Provide the (x, y) coordinate of the cell's center where the given text is located.  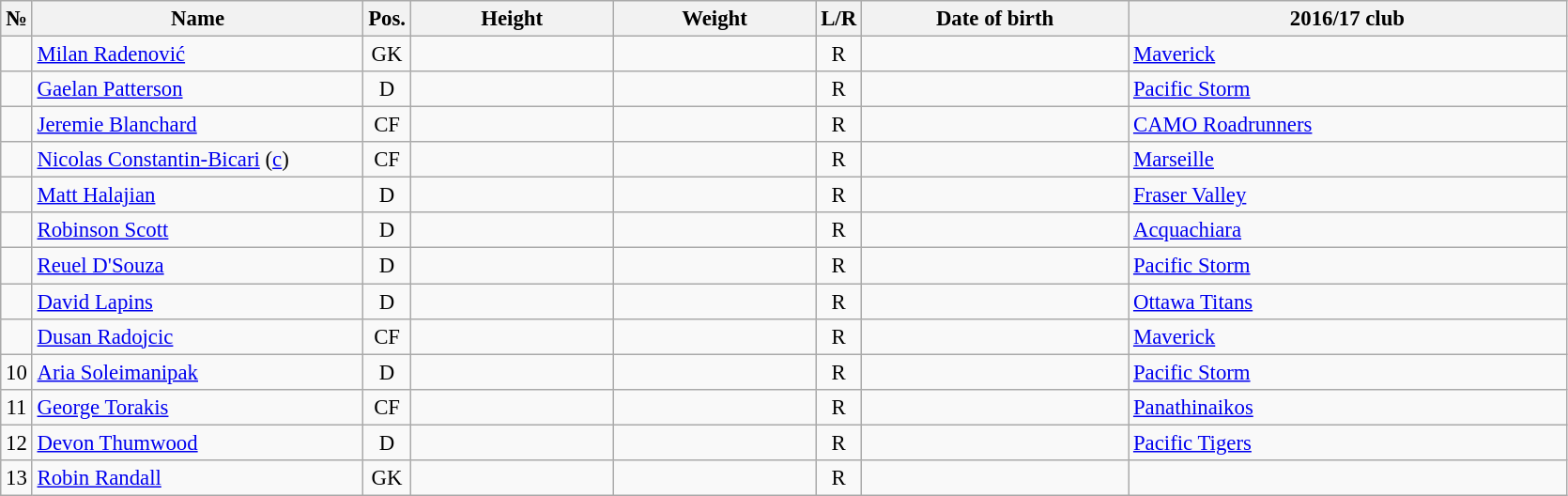
Marseille (1348, 160)
George Torakis (197, 407)
Gaelan Patterson (197, 89)
11 (17, 407)
Pos. (387, 19)
Milan Radenović (197, 54)
Jeremie Blanchard (197, 125)
Robin Randall (197, 478)
Ottawa Titans (1348, 302)
L/R (839, 19)
CAMO Roadrunners (1348, 125)
Robinson Scott (197, 230)
Matt Halajian (197, 195)
Nicolas Constantin-Bicari (c) (197, 160)
Fraser Valley (1348, 195)
Name (197, 19)
2016/17 club (1348, 19)
Acquachiara (1348, 230)
David Lapins (197, 302)
10 (17, 372)
Height (512, 19)
13 (17, 478)
12 (17, 442)
Weight (715, 19)
Devon Thumwood (197, 442)
Aria Soleimanipak (197, 372)
№ (17, 19)
Dusan Radojcic (197, 336)
Panathinaikos (1348, 407)
Date of birth (994, 19)
Reuel D'Souza (197, 266)
Pacific Tigers (1348, 442)
